Pinpoint the cell where the given text exists, returning its [x, y] midpoint coordinate. 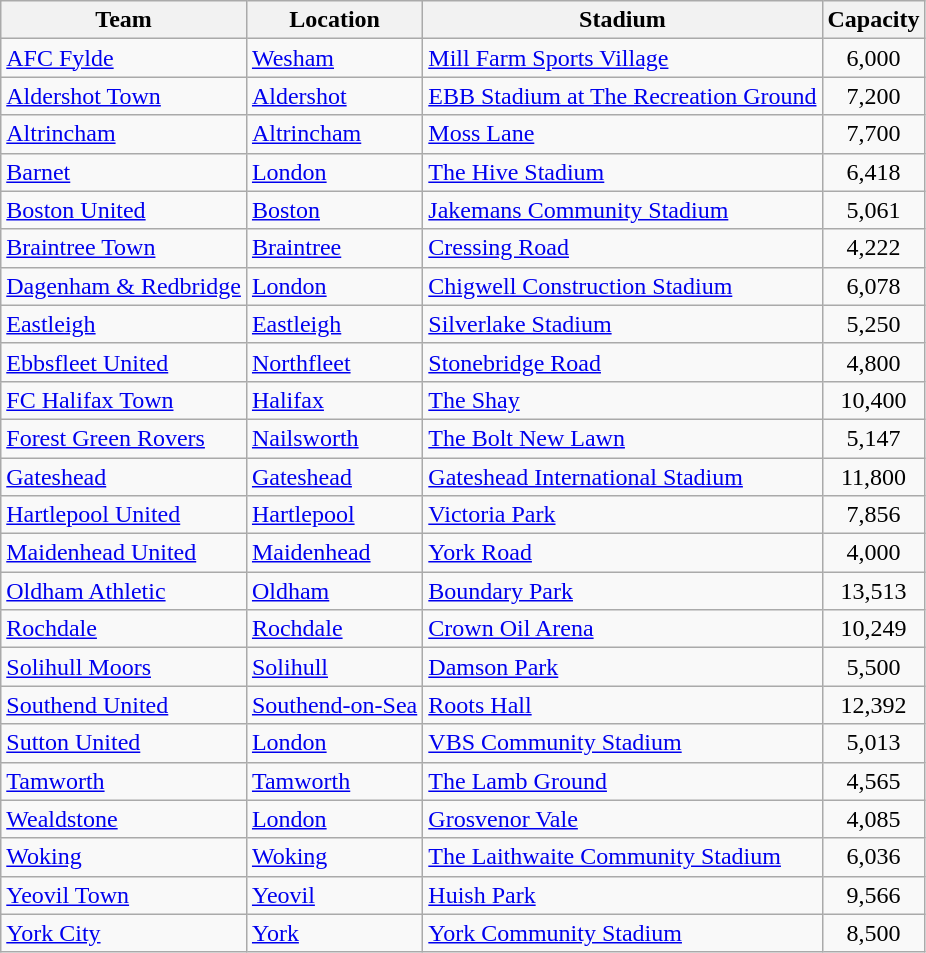
Yeovil [334, 895]
Wealdstone [124, 819]
Hartlepool [334, 515]
VBS Community Stadium [622, 743]
Wesham [334, 58]
Moss Lane [622, 134]
Maidenhead [334, 553]
Gateshead International Stadium [622, 477]
Maidenhead United [124, 553]
Yeovil Town [124, 895]
Forest Green Rovers [124, 438]
The Lamb Ground [622, 781]
York Road [622, 553]
Sutton United [124, 743]
4,222 [874, 248]
6,036 [874, 857]
Boston [334, 210]
10,400 [874, 400]
Southend-on-Sea [334, 705]
13,513 [874, 591]
Boston United [124, 210]
4,565 [874, 781]
5,013 [874, 743]
Stadium [622, 20]
4,085 [874, 819]
Nailsworth [334, 438]
Southend United [124, 705]
9,566 [874, 895]
EBB Stadium at The Recreation Ground [622, 96]
York [334, 933]
6,078 [874, 286]
Hartlepool United [124, 515]
10,249 [874, 629]
Ebbsfleet United [124, 362]
5,147 [874, 438]
Team [124, 20]
Grosvenor Vale [622, 819]
Roots Hall [622, 705]
Jakemans Community Stadium [622, 210]
Cressing Road [622, 248]
The Hive Stadium [622, 172]
Braintree [334, 248]
4,800 [874, 362]
Mill Farm Sports Village [622, 58]
6,000 [874, 58]
7,200 [874, 96]
Huish Park [622, 895]
11,800 [874, 477]
Chigwell Construction Stadium [622, 286]
Oldham Athletic [124, 591]
Barnet [124, 172]
6,418 [874, 172]
Damson Park [622, 667]
12,392 [874, 705]
York Community Stadium [622, 933]
Halifax [334, 400]
Solihull Moors [124, 667]
AFC Fylde [124, 58]
Boundary Park [622, 591]
Solihull [334, 667]
Northfleet [334, 362]
5,250 [874, 324]
The Laithwaite Community Stadium [622, 857]
Crown Oil Arena [622, 629]
Aldershot Town [124, 96]
7,700 [874, 134]
Location [334, 20]
Oldham [334, 591]
Stonebridge Road [622, 362]
Silverlake Stadium [622, 324]
4,000 [874, 553]
Aldershot [334, 96]
5,061 [874, 210]
The Bolt New Lawn [622, 438]
FC Halifax Town [124, 400]
8,500 [874, 933]
The Shay [622, 400]
Capacity [874, 20]
Victoria Park [622, 515]
Dagenham & Redbridge [124, 286]
York City [124, 933]
7,856 [874, 515]
Braintree Town [124, 248]
5,500 [874, 667]
